Find where the given text appears and provide that cell's center as (X, Y) coordinate. 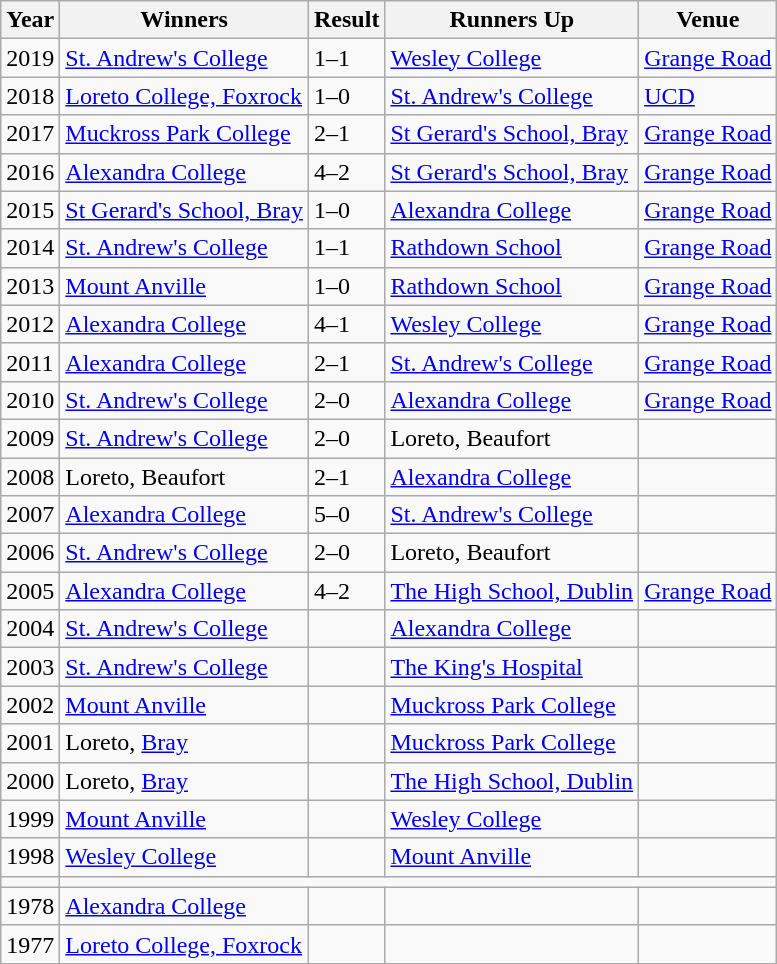
2018 (30, 96)
1977 (30, 944)
Runners Up (512, 20)
Venue (708, 20)
1998 (30, 857)
2016 (30, 172)
2002 (30, 705)
2000 (30, 781)
Result (347, 20)
1978 (30, 906)
2014 (30, 248)
2003 (30, 667)
2008 (30, 477)
2012 (30, 324)
2004 (30, 629)
The King's Hospital (512, 667)
1999 (30, 819)
2010 (30, 400)
2007 (30, 515)
Year (30, 20)
2019 (30, 58)
2006 (30, 553)
5–0 (347, 515)
4–1 (347, 324)
2017 (30, 134)
UCD (708, 96)
2001 (30, 743)
2015 (30, 210)
2005 (30, 591)
2013 (30, 286)
Winners (184, 20)
2011 (30, 362)
2009 (30, 438)
